Return (X, Y) of the center of cell containing provided text 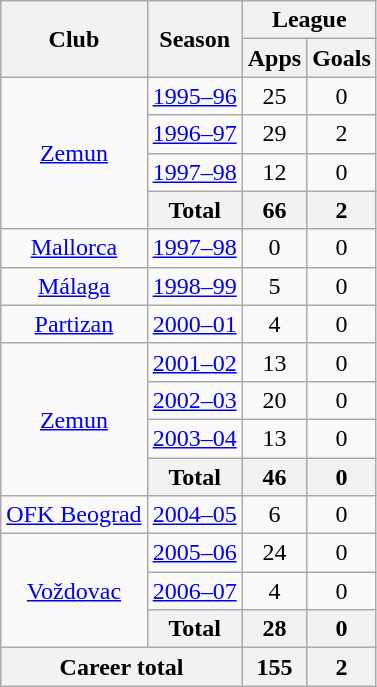
2005–06 (194, 553)
29 (274, 134)
46 (274, 477)
Mallorca (74, 248)
2003–04 (194, 438)
OFK Beograd (74, 515)
5 (274, 286)
2004–05 (194, 515)
Apps (274, 58)
24 (274, 553)
20 (274, 400)
Season (194, 39)
2001–02 (194, 362)
Goals (342, 58)
1996–97 (194, 134)
League (309, 20)
Career total (122, 667)
Voždovac (74, 591)
Partizan (74, 324)
6 (274, 515)
25 (274, 96)
12 (274, 172)
1995–96 (194, 96)
28 (274, 629)
2000–01 (194, 324)
155 (274, 667)
2006–07 (194, 591)
Club (74, 39)
1998–99 (194, 286)
2002–03 (194, 400)
66 (274, 210)
Málaga (74, 286)
